Return the [X, Y] coordinate for the center point of the cell that contains the specified text.  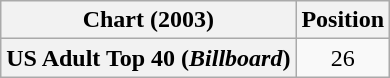
26 [343, 58]
US Adult Top 40 (Billboard) [148, 58]
Chart (2003) [148, 20]
Position [343, 20]
